Provide the (X, Y) coordinate of the cell's center where the given text is located.  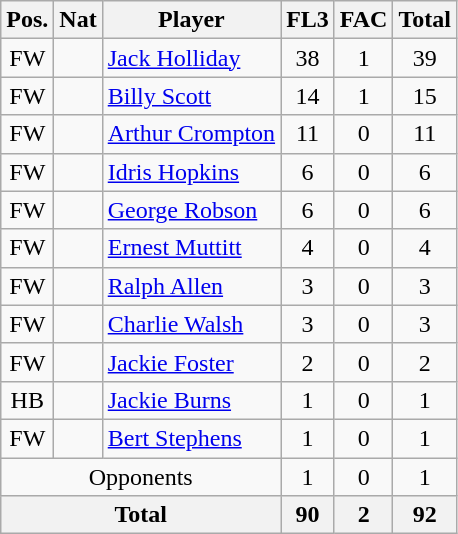
Jackie Foster (191, 362)
George Robson (191, 210)
92 (425, 515)
90 (308, 515)
Ralph Allen (191, 286)
Bert Stephens (191, 438)
Idris Hopkins (191, 172)
Opponents (141, 477)
Player (191, 20)
Billy Scott (191, 96)
Jack Holliday (191, 58)
39 (425, 58)
38 (308, 58)
Arthur Crompton (191, 134)
Jackie Burns (191, 400)
14 (308, 96)
FAC (364, 20)
Ernest Muttitt (191, 248)
15 (425, 96)
FL3 (308, 20)
Pos. (28, 20)
Nat (78, 20)
Charlie Walsh (191, 324)
HB (28, 400)
